Pinpoint the cell where the given text exists, returning its [x, y] midpoint coordinate. 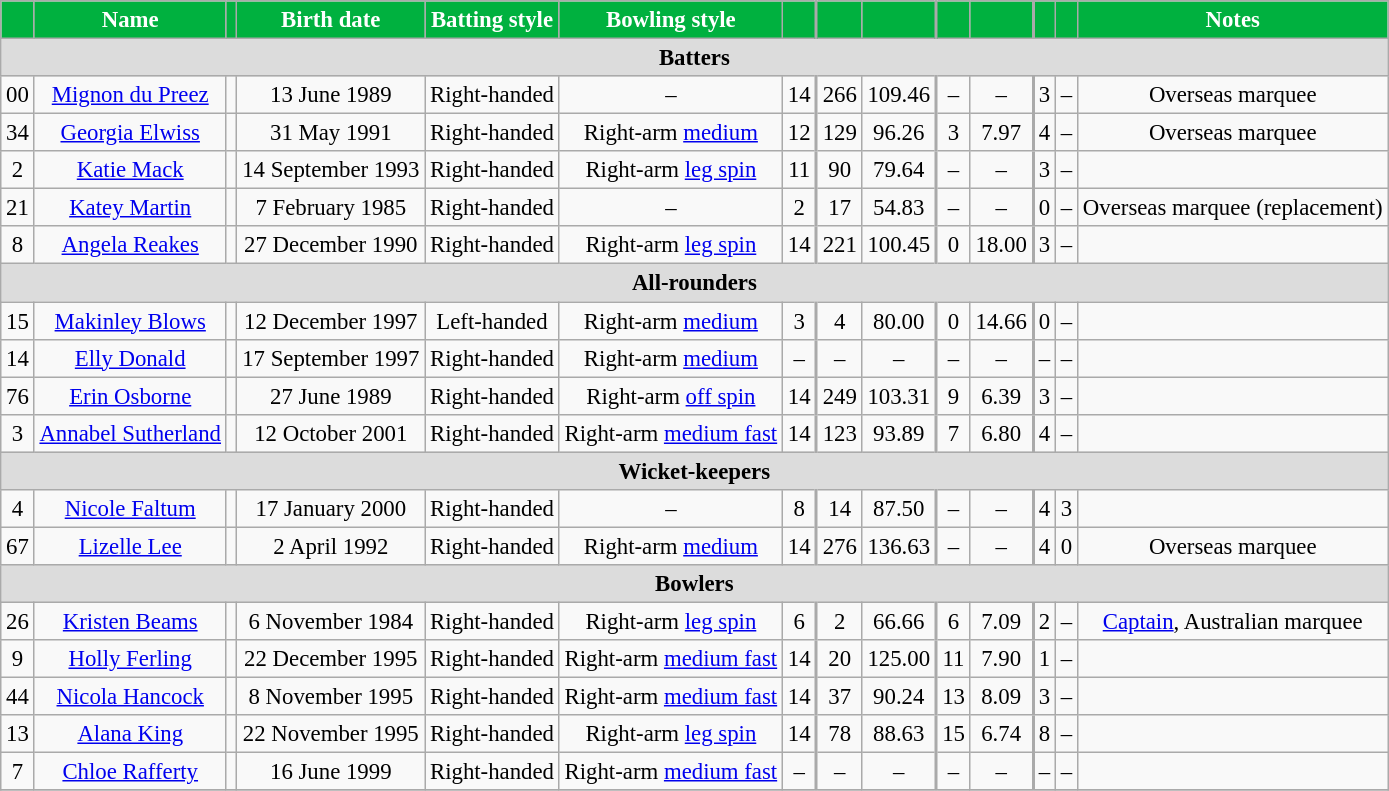
13 June 1989 [331, 95]
221 [840, 245]
Erin Osborne [130, 396]
12 October 2001 [331, 433]
17 September 1997 [331, 358]
26 [18, 621]
Nicole Faltum [130, 509]
Alana King [130, 734]
22 December 1995 [331, 659]
31 May 1991 [331, 133]
All-rounders [694, 283]
96.26 [899, 133]
80.00 [899, 321]
20 [840, 659]
8 November 1995 [331, 697]
6.39 [1002, 396]
6 November 1984 [331, 621]
7 February 1985 [331, 208]
136.63 [899, 546]
Katey Martin [130, 208]
100.45 [899, 245]
17 [840, 208]
17 January 2000 [331, 509]
Right-arm off spin [670, 396]
Lizelle Lee [130, 546]
00 [18, 95]
14 September 1993 [331, 170]
6.74 [1002, 734]
123 [840, 433]
Angela Reakes [130, 245]
Kristen Beams [130, 621]
Notes [1233, 20]
Birth date [331, 20]
Bowling style [670, 20]
37 [840, 697]
93.89 [899, 433]
27 June 1989 [331, 396]
Wicket-keepers [694, 471]
7.09 [1002, 621]
67 [18, 546]
8.09 [1002, 697]
1 [1044, 659]
Elly Donald [130, 358]
109.46 [899, 95]
79.64 [899, 170]
12 December 1997 [331, 321]
6.80 [1002, 433]
Mignon du Preez [130, 95]
129 [840, 133]
125.00 [899, 659]
Georgia Elwiss [130, 133]
Batters [694, 58]
249 [840, 396]
Left-handed [492, 321]
Annabel Sutherland [130, 433]
Holly Ferling [130, 659]
21 [18, 208]
34 [18, 133]
Chloe Rafferty [130, 772]
66.66 [899, 621]
Captain, Australian marquee [1233, 621]
Makinley Blows [130, 321]
76 [18, 396]
Katie Mack [130, 170]
44 [18, 697]
16 June 1999 [331, 772]
103.31 [899, 396]
276 [840, 546]
Nicola Hancock [130, 697]
12 [799, 133]
2 April 1992 [331, 546]
Overseas marquee (replacement) [1233, 208]
266 [840, 95]
27 December 1990 [331, 245]
90 [840, 170]
18.00 [1002, 245]
Batting style [492, 20]
Bowlers [694, 584]
7.90 [1002, 659]
Name [130, 20]
7.97 [1002, 133]
54.83 [899, 208]
90.24 [899, 697]
22 November 1995 [331, 734]
78 [840, 734]
87.50 [899, 509]
14.66 [1002, 321]
88.63 [899, 734]
